For the text-containing cell, return its midpoint in (X, Y) coordinate format. 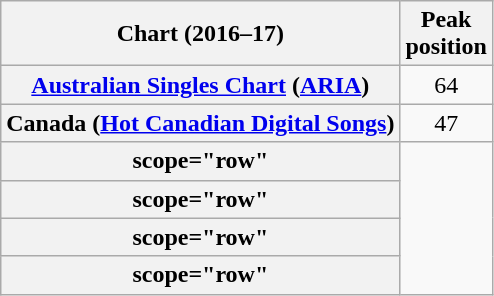
Chart (2016–17) (200, 34)
Australian Singles Chart (ARIA) (200, 85)
Canada (Hot Canadian Digital Songs) (200, 123)
64 (446, 85)
Peakposition (446, 34)
47 (446, 123)
